For the text-containing cell, return its midpoint in (X, Y) coordinate format. 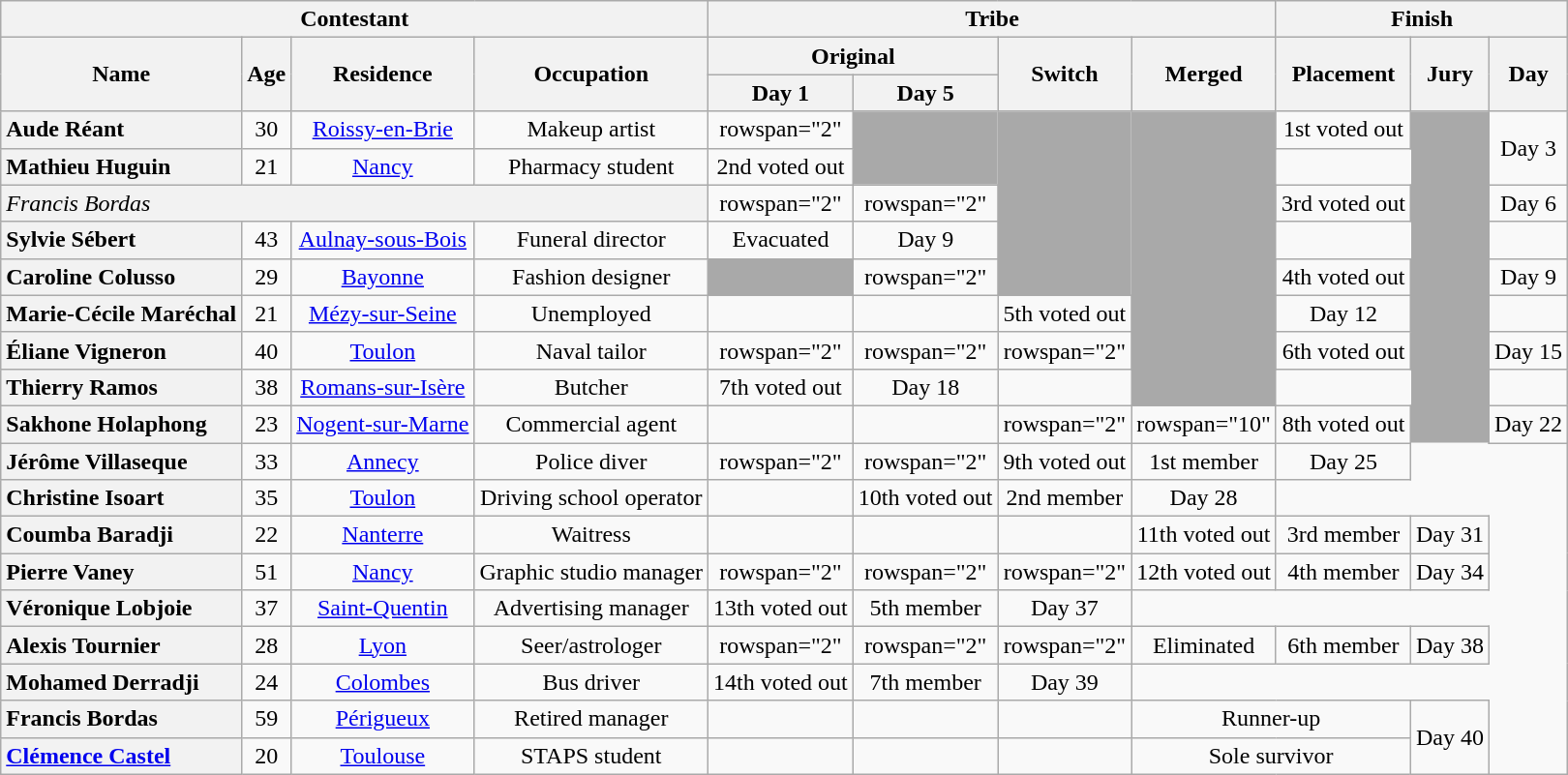
STAPS student (591, 756)
rowspan="10" (1204, 424)
Pierre Vaney (122, 572)
Age (267, 75)
Day 40 (1450, 737)
Fashion designer (591, 277)
7th voted out (781, 387)
Périgueux (383, 719)
Placement (1343, 75)
Day 15 (1529, 350)
Éliane Vigneron (122, 350)
2nd voted out (781, 166)
Jérôme Villaseque (122, 462)
14th voted out (781, 682)
7th member (925, 682)
6th member (1343, 645)
Day 3 (1529, 148)
22 (267, 535)
Seer/astrologer (591, 645)
9th voted out (1065, 462)
4th voted out (1343, 277)
Pharmacy student (591, 166)
Sylvie Sébert (122, 240)
2nd member (1065, 498)
Bus driver (591, 682)
Unemployed (591, 313)
Colombes (383, 682)
1st voted out (1343, 130)
Merged (1204, 75)
Funeral director (591, 240)
23 (267, 424)
Day 39 (1065, 682)
30 (267, 130)
Day 5 (925, 93)
Day 22 (1529, 424)
5th member (925, 609)
Jury (1450, 75)
Nogent-sur-Marne (383, 424)
20 (267, 756)
Contestant (354, 19)
Bayonne (383, 277)
Retired manager (591, 719)
Day 38 (1450, 645)
1st member (1204, 462)
59 (267, 719)
Day 12 (1343, 313)
Romans-sur-Isère (383, 387)
Véronique Lobjoie (122, 609)
Day 18 (925, 387)
Thierry Ramos (122, 387)
Day 34 (1450, 572)
Mohamed Derradji (122, 682)
Commercial agent (591, 424)
Roissy-en-Brie (383, 130)
51 (267, 572)
Caroline Colusso (122, 277)
Evacuated (781, 240)
Lyon (383, 645)
38 (267, 387)
11th voted out (1204, 535)
Day 31 (1450, 535)
Eliminated (1204, 645)
Original (854, 56)
Tribe (993, 19)
Clémence Castel (122, 756)
Coumba Baradji (122, 535)
Marie-Cécile Maréchal (122, 313)
Sole survivor (1272, 756)
8th voted out (1343, 424)
43 (267, 240)
Mathieu Huguin (122, 166)
Saint-Quentin (383, 609)
3rd voted out (1343, 203)
Day 37 (1065, 609)
Naval tailor (591, 350)
33 (267, 462)
Occupation (591, 75)
Waitress (591, 535)
40 (267, 350)
5th voted out (1065, 313)
29 (267, 277)
12th voted out (1204, 572)
Annecy (383, 462)
Mézy-sur-Seine (383, 313)
Finish (1421, 19)
Toulouse (383, 756)
Aude Réant (122, 130)
Day 25 (1343, 462)
Christine Isoart (122, 498)
Day 28 (1204, 498)
Day 1 (781, 93)
Switch (1065, 75)
6th voted out (1343, 350)
10th voted out (925, 498)
Makeup artist (591, 130)
37 (267, 609)
Sakhone Holaphong (122, 424)
Alexis Tournier (122, 645)
Driving school operator (591, 498)
Police diver (591, 462)
Runner-up (1272, 719)
Graphic studio manager (591, 572)
28 (267, 645)
Name (122, 75)
13th voted out (781, 609)
Day 6 (1529, 203)
4th member (1343, 572)
35 (267, 498)
Aulnay-sous-Bois (383, 240)
Advertising manager (591, 609)
3rd member (1343, 535)
Day (1529, 75)
Nanterre (383, 535)
24 (267, 682)
Residence (383, 75)
Butcher (591, 387)
